Pinpoint the cell where the given text exists, returning its (x, y) midpoint coordinate. 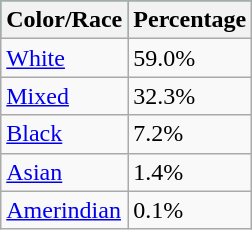
59.0% (190, 58)
White (64, 58)
7.2% (190, 134)
Percentage (190, 20)
Asian (64, 172)
32.3% (190, 96)
Color/Race (64, 20)
Mixed (64, 96)
1.4% (190, 172)
Black (64, 134)
Amerindian (64, 210)
0.1% (190, 210)
